For the text-containing cell, return its midpoint in [x, y] coordinate format. 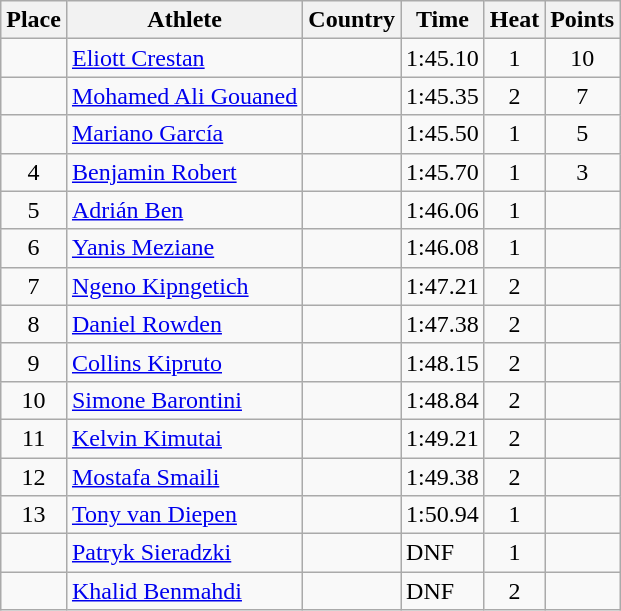
Mohamed Ali Gouaned [184, 96]
Country [352, 20]
Points [582, 20]
13 [34, 515]
Khalid Benmahdi [184, 591]
1:47.21 [443, 286]
1:45.70 [443, 172]
1:46.08 [443, 248]
Yanis Meziane [184, 248]
1:49.21 [443, 438]
Daniel Rowden [184, 324]
9 [34, 362]
Simone Barontini [184, 400]
6 [34, 248]
Mostafa Smaili [184, 477]
Athlete [184, 20]
4 [34, 172]
Ngeno Kipngetich [184, 286]
11 [34, 438]
Heat [514, 20]
Adrián Ben [184, 210]
1:46.06 [443, 210]
1:45.10 [443, 58]
1:47.38 [443, 324]
Patryk Sieradzki [184, 553]
Place [34, 20]
8 [34, 324]
1:50.94 [443, 515]
1:48.15 [443, 362]
1:48.84 [443, 400]
Collins Kipruto [184, 362]
1:45.50 [443, 134]
1:45.35 [443, 96]
Tony van Diepen [184, 515]
Benjamin Robert [184, 172]
Mariano García [184, 134]
Time [443, 20]
3 [582, 172]
Eliott Crestan [184, 58]
Kelvin Kimutai [184, 438]
1:49.38 [443, 477]
12 [34, 477]
